Pinpoint the cell where the given text exists, returning its [x, y] midpoint coordinate. 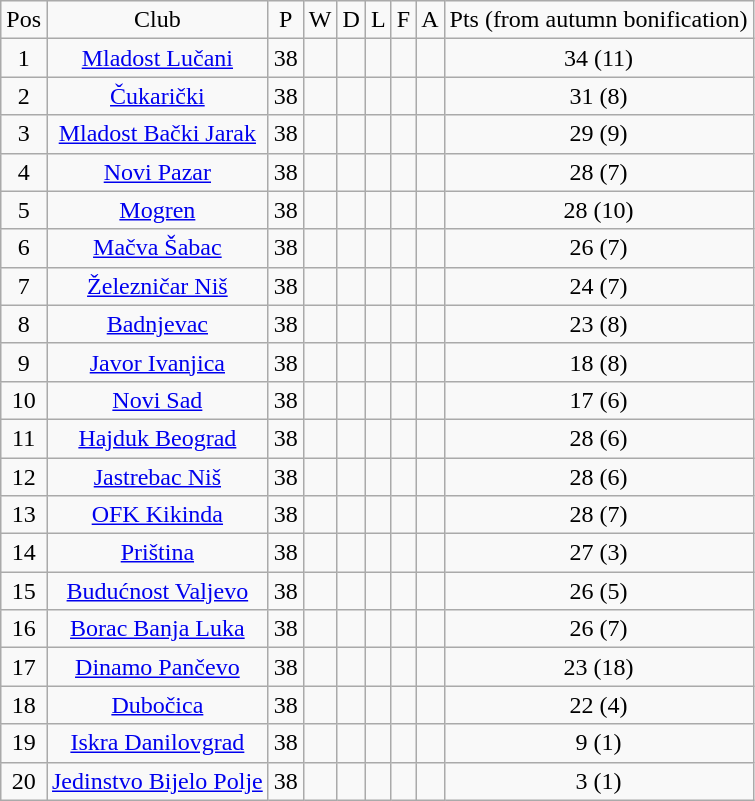
Dinamo Pančevo [157, 667]
28 (10) [598, 210]
Mladost Bački Jarak [157, 134]
6 [24, 248]
10 [24, 400]
34 (11) [598, 58]
W [320, 20]
OFK Kikinda [157, 515]
Budućnost Valjevo [157, 591]
5 [24, 210]
11 [24, 438]
Club [157, 20]
16 [24, 629]
9 (1) [598, 743]
14 [24, 553]
A [430, 20]
Pos [24, 20]
31 (8) [598, 96]
23 (18) [598, 667]
12 [24, 477]
18 [24, 705]
F [403, 20]
Borac Banja Luka [157, 629]
22 (4) [598, 705]
23 (8) [598, 324]
13 [24, 515]
7 [24, 286]
3 (1) [598, 781]
1 [24, 58]
Badnjevac [157, 324]
Jedinstvo Bijelo Polje [157, 781]
17 [24, 667]
L [378, 20]
19 [24, 743]
4 [24, 172]
D [351, 20]
3 [24, 134]
26 (5) [598, 591]
24 (7) [598, 286]
Mogren [157, 210]
P [286, 20]
Hajduk Beograd [157, 438]
15 [24, 591]
Novi Pazar [157, 172]
8 [24, 324]
20 [24, 781]
2 [24, 96]
Železničar Niš [157, 286]
Mladost Lučani [157, 58]
29 (9) [598, 134]
Pts (from autumn bonification) [598, 20]
Mačva Šabac [157, 248]
17 (6) [598, 400]
Dubočica [157, 705]
27 (3) [598, 553]
18 (8) [598, 362]
Iskra Danilovgrad [157, 743]
Novi Sad [157, 400]
Javor Ivanjica [157, 362]
Jastrebac Niš [157, 477]
9 [24, 362]
Priština [157, 553]
Čukarički [157, 96]
